Detect which cell encompasses the target text, then output its [X, Y] center coordinate. 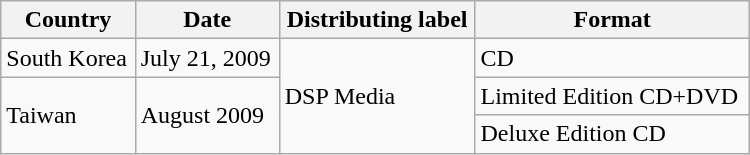
August 2009 [207, 115]
Country [68, 20]
CD [612, 58]
South Korea [68, 58]
Limited Edition CD+DVD [612, 96]
Taiwan [68, 115]
July 21, 2009 [207, 58]
Date [207, 20]
DSP Media [377, 96]
Format [612, 20]
Distributing label [377, 20]
Deluxe Edition CD [612, 134]
